Output the (X, Y) coordinate of the center of the cell containing the given text.  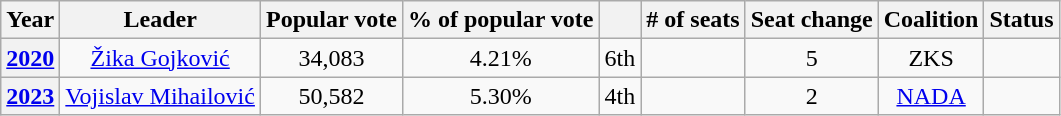
5 (812, 58)
2 (812, 96)
Year (30, 20)
4.21% (500, 58)
5.30% (500, 96)
Vojislav Mihailović (160, 96)
Seat change (812, 20)
Popular vote (331, 20)
2020 (30, 58)
4th (620, 96)
Leader (160, 20)
34,083 (331, 58)
NADA (931, 96)
ZKS (931, 58)
# of seats (693, 20)
2023 (30, 96)
Status (1022, 20)
50,582 (331, 96)
% of popular vote (500, 20)
Žika Gojković (160, 58)
6th (620, 58)
Coalition (931, 20)
